Provide the [x, y] coordinate of the cell's center where the given text is located.  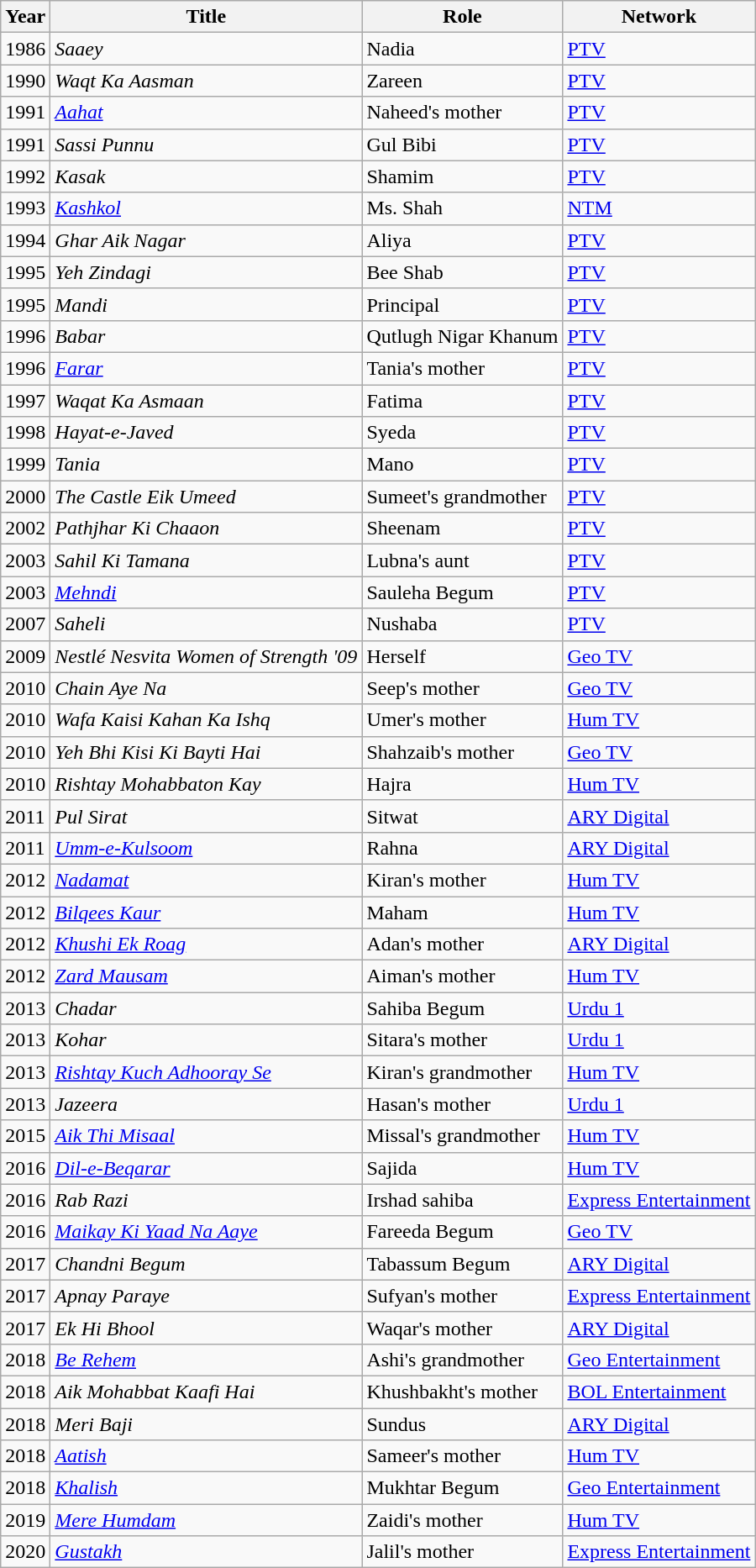
Zareen [462, 81]
2007 [25, 624]
Tania [207, 465]
Sahiba Begum [462, 1008]
Jazeera [207, 1104]
Waqt Ka Aasman [207, 81]
Umm-e-Kulsoom [207, 848]
1993 [25, 208]
Saheli [207, 624]
BOL Entertainment [659, 1392]
Yeh Bhi Kisi Ki Bayti Hai [207, 752]
Aatish [207, 1456]
Chandni Begum [207, 1264]
2002 [25, 529]
Saaey [207, 49]
Irshad sahiba [462, 1200]
Aik Thi Misaal [207, 1136]
1992 [25, 176]
Mandi [207, 304]
Yeh Zindagi [207, 272]
Missal's grandmother [462, 1136]
Principal [462, 304]
Qutlugh Nigar Khanum [462, 336]
Hasan's mother [462, 1104]
Chain Aye Na [207, 688]
Kiran's mother [462, 880]
Adan's mother [462, 944]
Wafa Kaisi Kahan Ka Ishq [207, 720]
Sitwat [462, 816]
Zaidi's mother [462, 1520]
Hajra [462, 784]
Maham [462, 912]
2015 [25, 1136]
Sauleha Begum [462, 592]
Ms. Shah [462, 208]
Maikay Ki Yaad Na Aaye [207, 1232]
Herself [462, 656]
Ashi's grandmother [462, 1360]
2000 [25, 497]
The Castle Eik Umeed [207, 497]
Network [659, 17]
Fareeda Begum [462, 1232]
Umer's mother [462, 720]
Waqar's mother [462, 1328]
Mano [462, 465]
Rab Razi [207, 1200]
2019 [25, 1520]
Bee Shab [462, 272]
Dil-e-Beqarar [207, 1168]
Bilqees Kaur [207, 912]
Shamim [462, 176]
Syeda [462, 433]
Ghar Aik Nagar [207, 240]
2020 [25, 1552]
Khushi Ek Roag [207, 944]
Meri Baji [207, 1424]
Farar [207, 368]
1994 [25, 240]
Nadia [462, 49]
Kashkol [207, 208]
Khushbakht's mother [462, 1392]
Sassi Punnu [207, 145]
1990 [25, 81]
Mehndi [207, 592]
Ek Hi Bhool [207, 1328]
Be Rehem [207, 1360]
1999 [25, 465]
Pathjhar Ki Chaaon [207, 529]
Naheed's mother [462, 113]
Role [462, 17]
Tabassum Begum [462, 1264]
Sitara's mother [462, 1040]
Jalil's mother [462, 1552]
Year [25, 17]
Nestlé Nesvita Women of Strength '09 [207, 656]
Rishtay Mohabbaton Kay [207, 784]
Sajida [462, 1168]
Nushaba [462, 624]
1997 [25, 401]
1998 [25, 433]
Rahna [462, 848]
Apnay Paraye [207, 1296]
Waqat Ka Asmaan [207, 401]
Aahat [207, 113]
Gustakh [207, 1552]
Gul Bibi [462, 145]
Tania's mother [462, 368]
Shahzaib's mother [462, 752]
Sumeet's grandmother [462, 497]
Babar [207, 336]
Hayat-e-Javed [207, 433]
Zard Mausam [207, 976]
Sheenam [462, 529]
Pul Sirat [207, 816]
Lubna's aunt [462, 560]
Aiman's mother [462, 976]
Title [207, 17]
Rishtay Kuch Adhooray Se [207, 1072]
Mukhtar Begum [462, 1488]
Aliya [462, 240]
Kasak [207, 176]
Sahil Ki Tamana [207, 560]
Seep's mother [462, 688]
Nadamat [207, 880]
Aik Mohabbat Kaafi Hai [207, 1392]
NTM [659, 208]
Chadar [207, 1008]
1986 [25, 49]
Mere Humdam [207, 1520]
Khalish [207, 1488]
Sameer's mother [462, 1456]
Kiran's grandmother [462, 1072]
Sufyan's mother [462, 1296]
2009 [25, 656]
Sundus [462, 1424]
Fatima [462, 401]
Kohar [207, 1040]
